Identify which cell holds the provided text, then report its (x, y) central coordinate. 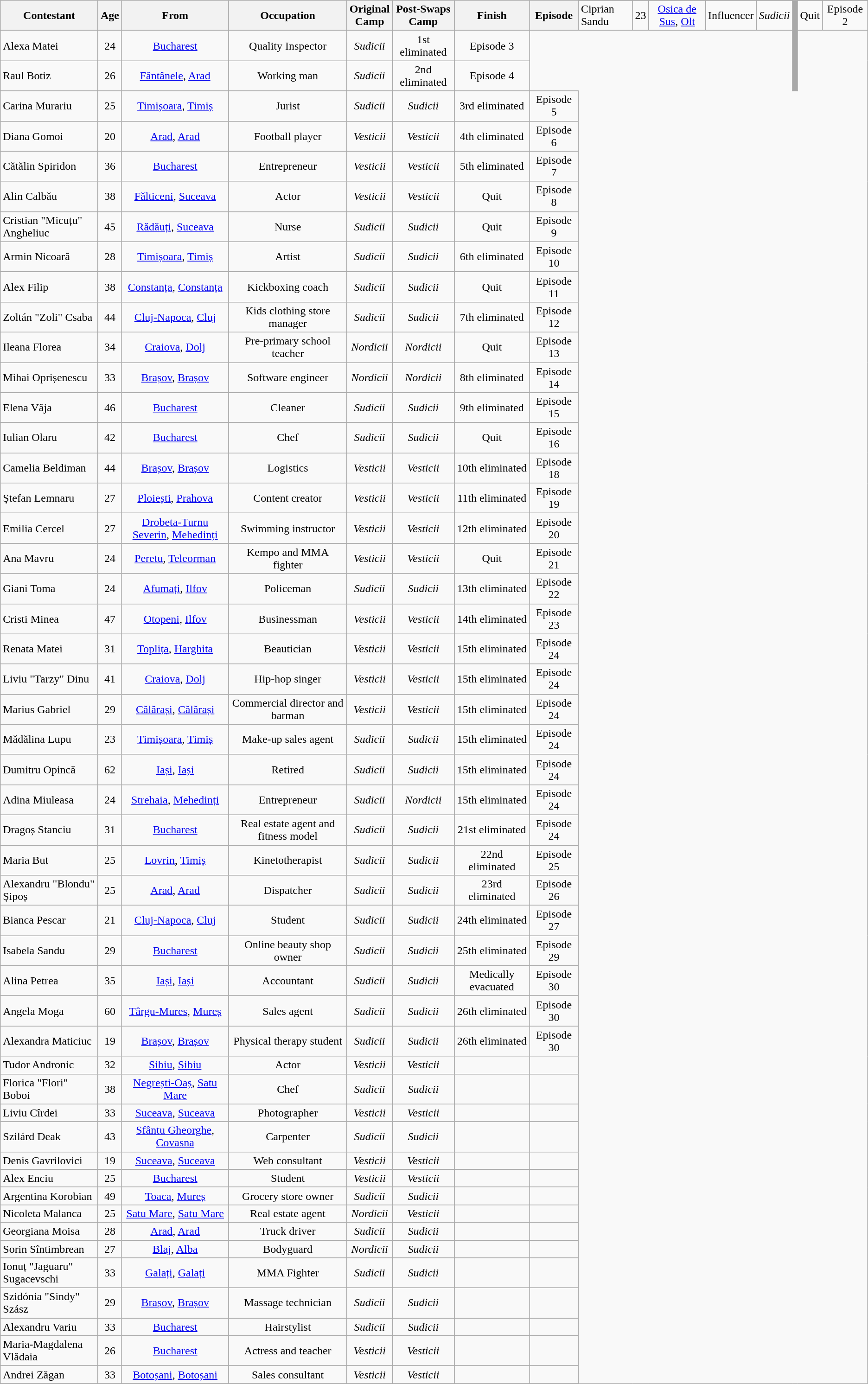
Ana Mavru (49, 558)
Carpenter (287, 1137)
Ștefan Lemnaru (49, 498)
Web consultant (287, 1161)
Retired (287, 770)
Osica de Sus, Olt (677, 16)
Episode 5 (554, 106)
Online beauty shop owner (287, 950)
Original Camp (370, 16)
Lovrin, Timiș (175, 860)
21st eliminated (492, 830)
Satu Mare, Satu Mare (175, 1213)
Episode 26 (554, 890)
Bodyguard (287, 1249)
12th eliminated (492, 529)
Marius Gabriel (49, 709)
Policeman (287, 589)
42 (109, 438)
Physical therapy student (287, 1041)
Make-up sales agent (287, 739)
Real estate agent and fitness model (287, 830)
60 (109, 1011)
Businessman (287, 619)
Alexandra Maticiuc (49, 1041)
Angela Moga (49, 1011)
Denis Gavrilovici (49, 1161)
11th eliminated (492, 498)
Mădălina Lupu (49, 739)
Alexa Matei (49, 45)
23rd eliminated (492, 890)
Nicoleta Malanca (49, 1213)
Episode 21 (554, 558)
Negrești-Oaș, Satu Mare (175, 1089)
Alexandru Variu (49, 1327)
Georgiana Moisa (49, 1231)
Medically evacuated (492, 981)
Argentina Korobian (49, 1196)
Actress and teacher (287, 1351)
Age (109, 16)
Episode 27 (554, 921)
Influencer (731, 16)
Episode 20 (554, 529)
4th eliminated (492, 136)
Constanța, Constanța (175, 287)
Renata Matei (49, 649)
Sales agent (287, 1011)
Contestant (49, 16)
14th eliminated (492, 619)
Working man (287, 76)
Alina Petrea (49, 981)
Episode 14 (554, 377)
Post-Swaps Camp (423, 16)
10th eliminated (492, 468)
Andrei Zăgan (49, 1375)
Episode 18 (554, 468)
8th eliminated (492, 377)
Alex Filip (49, 287)
Episode 16 (554, 438)
20 (109, 136)
Kempo and MMA fighter (287, 558)
Szidónia "Sindy" Szász (49, 1303)
Massage technician (287, 1303)
Episode 29 (554, 950)
Episode 4 (492, 76)
Episode 22 (554, 589)
Ploiești, Prahova (175, 498)
Alex Enciu (49, 1178)
Kinetotherapist (287, 860)
Sfântu Gheorghe, Covasna (175, 1137)
32 (109, 1065)
Camelia Beldiman (49, 468)
35 (109, 981)
Fălticeni, Suceava (175, 197)
Nurse (287, 226)
Dumitru Opincă (49, 770)
Episode 8 (554, 197)
Content creator (287, 498)
Botoșani, Botoșani (175, 1375)
Ionuț "Jaguaru" Sugacevschi (49, 1273)
9th eliminated (492, 408)
Toplița, Harghita (175, 649)
Peretu, Teleorman (175, 558)
Strehaia, Mehedinți (175, 799)
Beautician (287, 649)
2nd eliminated (423, 76)
47 (109, 619)
Cristi Minea (49, 619)
Episode (554, 16)
Carina Murariu (49, 106)
Dispatcher (287, 890)
Târgu-Mures, Mureș (175, 1011)
41 (109, 679)
Sorin Sîntimbrean (49, 1249)
Episode 10 (554, 257)
Elena Vâja (49, 408)
1st eliminated (423, 45)
Armin Nicoară (49, 257)
Real estate agent (287, 1213)
13th eliminated (492, 589)
Ciprian Sandu (606, 16)
Blaj, Alba (175, 1249)
Swimming instructor (287, 529)
Alin Calbău (49, 197)
7th eliminated (492, 317)
3rd eliminated (492, 106)
24th eliminated (492, 921)
Alexandru "Blondu" Șipoș (49, 890)
6th eliminated (492, 257)
Quality Inspector (287, 45)
Episode 3 (492, 45)
Rădăuți, Suceava (175, 226)
Artist (287, 257)
Galați, Galați (175, 1273)
46 (109, 408)
Isabela Sandu (49, 950)
Raul Botiz (49, 76)
Liviu Cîrdei (49, 1113)
49 (109, 1196)
Episode 11 (554, 287)
Logistics (287, 468)
21 (109, 921)
Episode 23 (554, 619)
Emilia Cercel (49, 529)
Finish (492, 16)
Otopeni, Ilfov (175, 619)
Hip-hop singer (287, 679)
36 (109, 166)
Zoltán "Zoli" Csaba (49, 317)
22nd eliminated (492, 860)
Cristian "Micuțu" Angheliuc (49, 226)
Fântânele, Arad (175, 76)
Mihai Oprișenescu (49, 377)
Episode 12 (554, 317)
From (175, 16)
5th eliminated (492, 166)
Ileana Florea (49, 347)
Accountant (287, 981)
Cleaner (287, 408)
Iulian Olaru (49, 438)
Episode 19 (554, 498)
Commercial director and barman (287, 709)
Florica "Flori" Boboi (49, 1089)
34 (109, 347)
Episode 9 (554, 226)
Diana Gomoi (49, 136)
Occupation (287, 16)
MMA Fighter (287, 1273)
Software engineer (287, 377)
Giani Toma (49, 589)
Pre-primary school teacher (287, 347)
Jurist (287, 106)
Liviu "Tarzy" Dinu (49, 679)
Episode 15 (554, 408)
Drobeta-Turnu Severin, Mehedinți (175, 529)
Afumați, Ilfov (175, 589)
Szilárd Deak (49, 1137)
Maria But (49, 860)
Kids clothing store manager (287, 317)
43 (109, 1137)
45 (109, 226)
Dragoș Stanciu (49, 830)
25th eliminated (492, 950)
Cătălin Spiridon (49, 166)
62 (109, 770)
Bianca Pescar (49, 921)
Episode 25 (554, 860)
Episode 7 (554, 166)
Photographer (287, 1113)
Football player (287, 136)
Episode 13 (554, 347)
Episode 6 (554, 136)
Adina Miuleasa (49, 799)
Truck driver (287, 1231)
Tudor Andronic (49, 1065)
Episode 2 (845, 16)
Maria-Magdalena Vlădaia (49, 1351)
Kickboxing coach (287, 287)
Grocery store owner (287, 1196)
Călărași, Călărași (175, 709)
Toaca, Mureș (175, 1196)
Sibiu, Sibiu (175, 1065)
Hairstylist (287, 1327)
Sales consultant (287, 1375)
